Detect which cell encompasses the target text, then output its (X, Y) center coordinate. 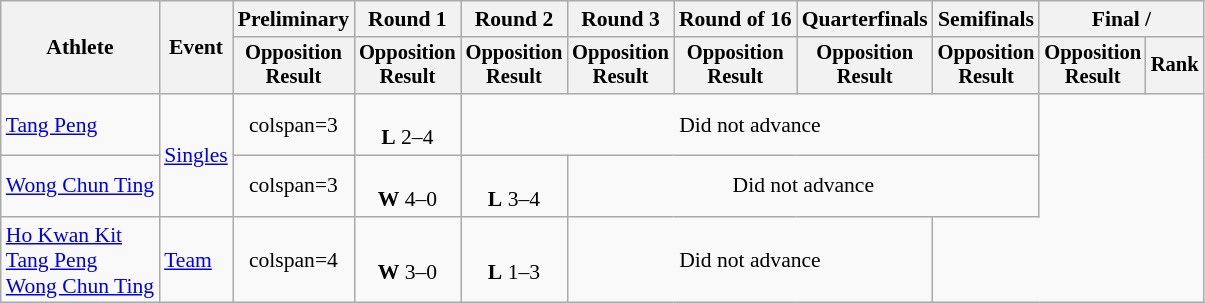
Round 3 (620, 19)
Wong Chun Ting (80, 186)
Round of 16 (736, 19)
Round 2 (514, 19)
Preliminary (294, 19)
W 4–0 (408, 186)
Tang Peng (80, 124)
L 2–4 (408, 124)
Final / (1121, 19)
Athlete (80, 48)
L 3–4 (514, 186)
Semifinals (986, 19)
Quarterfinals (865, 19)
Event (196, 48)
Rank (1175, 66)
Round 1 (408, 19)
Singles (196, 155)
